Find where the given text appears and provide that cell's center as [X, Y] coordinate. 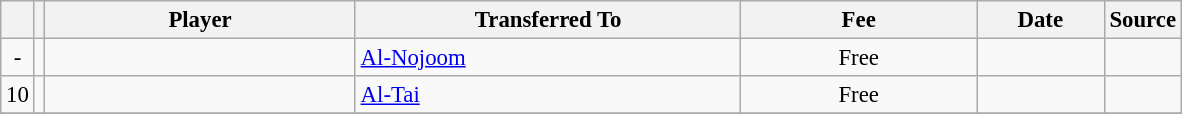
Player [200, 20]
Fee [859, 20]
- [18, 58]
Date [1040, 20]
Source [1142, 20]
Al-Tai [548, 95]
Transferred To [548, 20]
10 [18, 95]
Al-Nojoom [548, 58]
